Return [x, y] of the center of cell containing provided text 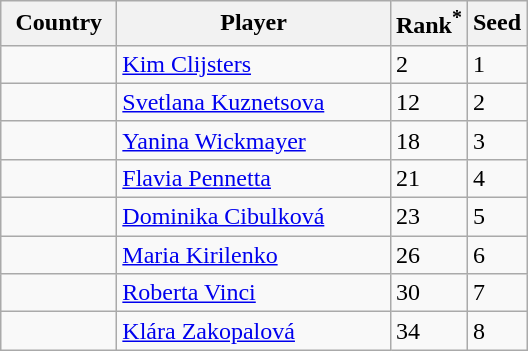
34 [428, 331]
Maria Kirilenko [254, 255]
5 [496, 217]
26 [428, 255]
30 [428, 293]
18 [428, 140]
6 [496, 255]
1 [496, 64]
23 [428, 217]
8 [496, 331]
Roberta Vinci [254, 293]
Dominika Cibulková [254, 217]
Flavia Pennetta [254, 178]
Yanina Wickmayer [254, 140]
Rank* [428, 24]
7 [496, 293]
Country [59, 24]
21 [428, 178]
Seed [496, 24]
Kim Clijsters [254, 64]
Player [254, 24]
3 [496, 140]
Klára Zakopalová [254, 331]
12 [428, 102]
4 [496, 178]
Svetlana Kuznetsova [254, 102]
